Locate the cell with the specified text and output its (X, Y) center coordinate. 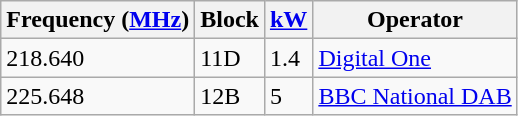
5 (288, 96)
1.4 (288, 58)
Operator (415, 20)
12B (230, 96)
Block (230, 20)
11D (230, 58)
kW (288, 20)
225.648 (98, 96)
Frequency (MHz) (98, 20)
Digital One (415, 58)
218.640 (98, 58)
BBC National DAB (415, 96)
